Return [X, Y] of the center of cell containing provided text 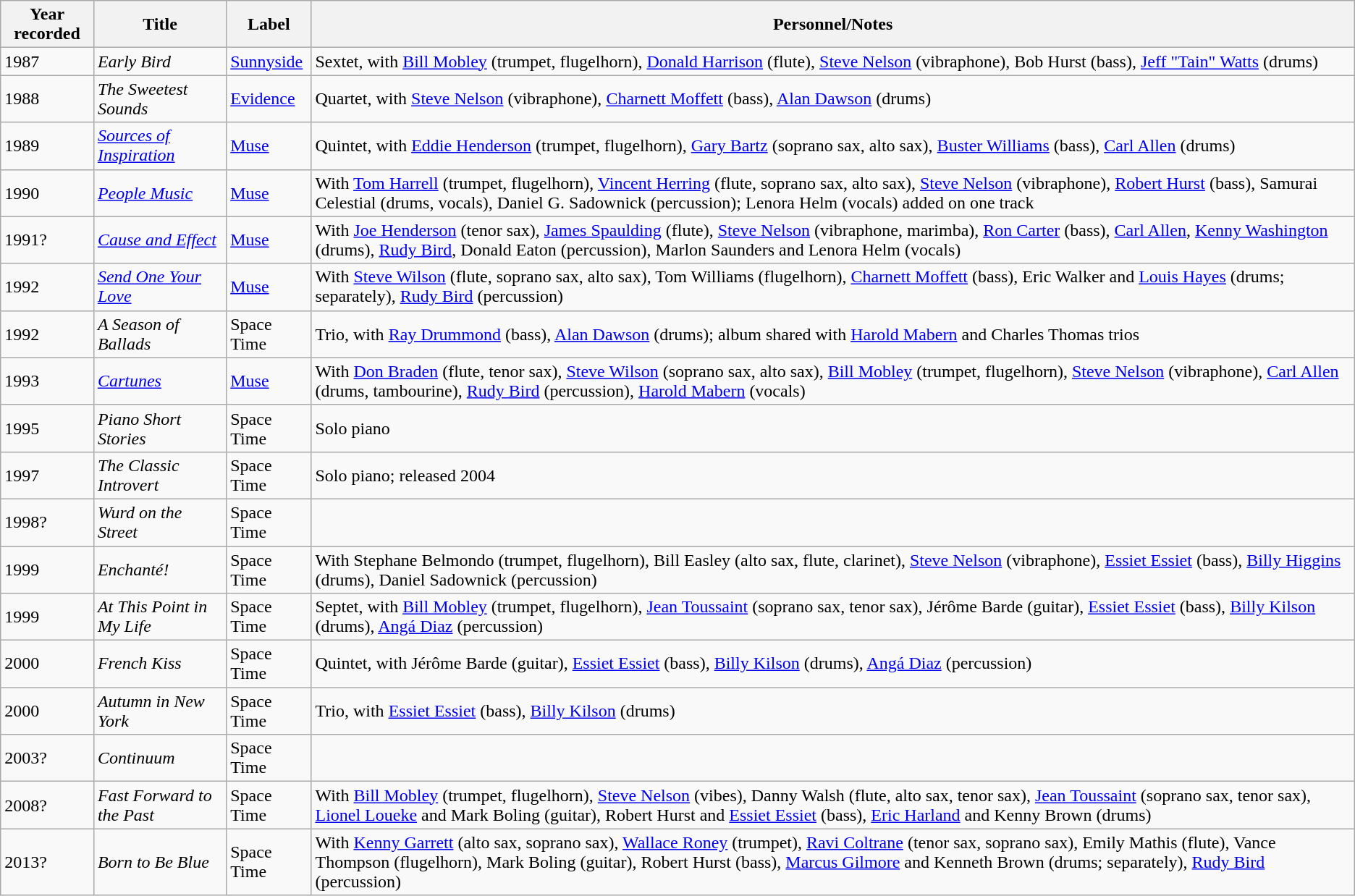
Continuum [159, 758]
Title [159, 25]
Piano Short Stories [159, 428]
Trio, with Essiet Essiet (bass), Billy Kilson (drums) [832, 711]
Autumn in New York [159, 711]
Solo piano [832, 428]
Evidence [269, 98]
2013? [48, 862]
1988 [48, 98]
1995 [48, 428]
1991? [48, 240]
Year recorded [48, 25]
Solo piano; released 2004 [832, 475]
Cause and Effect [159, 240]
2008? [48, 805]
Wurd on the Street [159, 523]
Send One Your Love [159, 287]
People Music [159, 193]
2003? [48, 758]
Quintet, with Eddie Henderson (trumpet, flugelhorn), Gary Bartz (soprano sax, alto sax), Buster Williams (bass), Carl Allen (drums) [832, 146]
Quintet, with Jérôme Barde (guitar), Essiet Essiet (bass), Billy Kilson (drums), Angá Diaz (percussion) [832, 664]
Trio, with Ray Drummond (bass), Alan Dawson (drums); album shared with Harold Mabern and Charles Thomas trios [832, 334]
Enchanté! [159, 569]
The Classic Introvert [159, 475]
At This Point in My Life [159, 617]
Cartunes [159, 381]
1989 [48, 146]
1987 [48, 62]
A Season of Ballads [159, 334]
Personnel/Notes [832, 25]
Sources of Inspiration [159, 146]
1990 [48, 193]
Sunnyside [269, 62]
1993 [48, 381]
The Sweetest Sounds [159, 98]
Sextet, with Bill Mobley (trumpet, flugelhorn), Donald Harrison (flute), Steve Nelson (vibraphone), Bob Hurst (bass), Jeff "Tain" Watts (drums) [832, 62]
1997 [48, 475]
Label [269, 25]
1998? [48, 523]
Born to Be Blue [159, 862]
Fast Forward to the Past [159, 805]
French Kiss [159, 664]
Early Bird [159, 62]
Quartet, with Steve Nelson (vibraphone), Charnett Moffett (bass), Alan Dawson (drums) [832, 98]
